Return the [x, y] coordinate for the center point of the cell that contains the specified text.  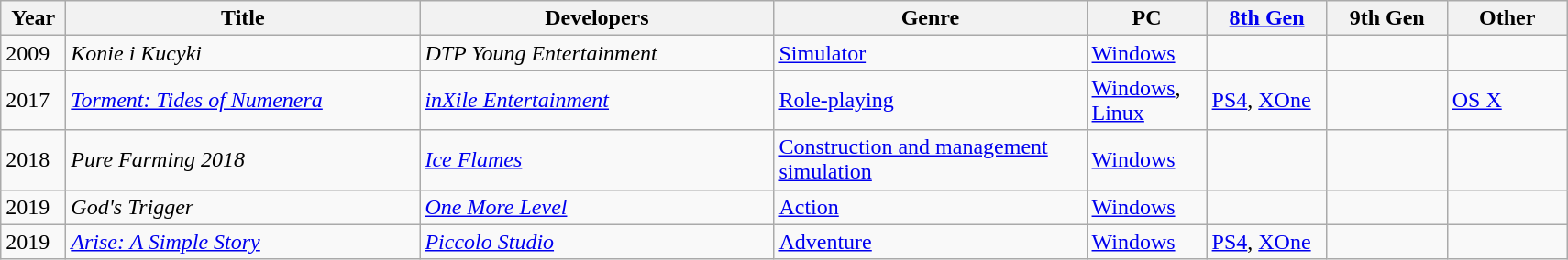
Konie i Kucyki [243, 53]
2009 [33, 53]
Torment: Tides of Numenera [243, 101]
Year [33, 18]
8th Gen [1267, 18]
2017 [33, 101]
Role-playing [930, 101]
Simulator [930, 53]
Developers [597, 18]
Action [930, 207]
DTP Young Entertainment [597, 53]
Genre [930, 18]
Other [1507, 18]
OS X [1507, 101]
PC [1146, 18]
One More Level [597, 207]
Title [243, 18]
Arise: A Simple Story [243, 242]
Windows, Linux [1146, 101]
inXile Entertainment [597, 101]
9th Gen [1386, 18]
Ice Flames [597, 159]
Piccolo Studio [597, 242]
Adventure [930, 242]
Pure Farming 2018 [243, 159]
God's Trigger [243, 207]
2018 [33, 159]
Construction and management simulation [930, 159]
